Scan for the cell matching the given text and deliver its [x, y] coordinate at center. 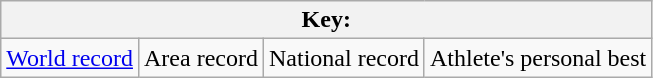
Key: [326, 20]
Area record [200, 58]
National record [344, 58]
Athlete's personal best [538, 58]
World record [70, 58]
